Identify which cell holds the provided text, then report its [X, Y] central coordinate. 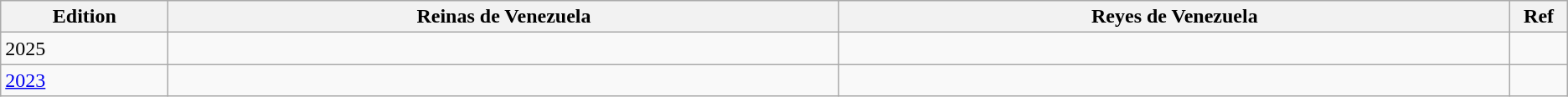
Reyes de Venezuela [1174, 17]
2023 [85, 80]
Edition [85, 17]
Ref [1539, 17]
Reinas de Venezuela [504, 17]
2025 [85, 48]
